From the cell containing the given text, extract its center point as [x, y] coordinate. 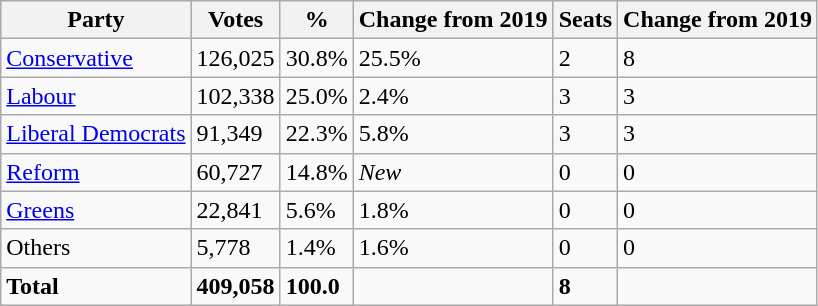
Others [96, 248]
5,778 [236, 248]
New [453, 172]
1.6% [453, 248]
Votes [236, 20]
91,349 [236, 134]
22.3% [316, 134]
25.5% [453, 58]
22,841 [236, 210]
60,727 [236, 172]
102,338 [236, 96]
25.0% [316, 96]
1.4% [316, 248]
126,025 [236, 58]
409,058 [236, 286]
% [316, 20]
100.0 [316, 286]
Greens [96, 210]
Party [96, 20]
14.8% [316, 172]
Seats [585, 20]
Total [96, 286]
5.8% [453, 134]
5.6% [316, 210]
30.8% [316, 58]
1.8% [453, 210]
Liberal Democrats [96, 134]
Labour [96, 96]
Reform [96, 172]
Conservative [96, 58]
2 [585, 58]
2.4% [453, 96]
